For the text-containing cell, return its midpoint in [x, y] coordinate format. 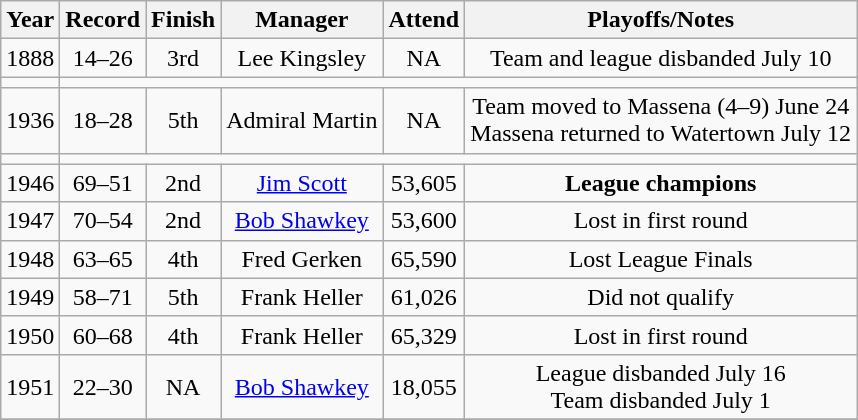
Fred Gerken [302, 259]
League disbanded July 16 Team disbanded July 1 [661, 386]
70–54 [103, 221]
1888 [30, 58]
Year [30, 20]
1949 [30, 297]
1948 [30, 259]
18,055 [424, 386]
Playoffs/Notes [661, 20]
1936 [30, 120]
1946 [30, 183]
18–28 [103, 120]
1951 [30, 386]
Did not qualify [661, 297]
1947 [30, 221]
Team and league disbanded July 10 [661, 58]
Lee Kingsley [302, 58]
65,590 [424, 259]
Manager [302, 20]
60–68 [103, 335]
14–26 [103, 58]
Admiral Martin [302, 120]
65,329 [424, 335]
League champions [661, 183]
Finish [184, 20]
61,026 [424, 297]
Attend [424, 20]
63–65 [103, 259]
53,605 [424, 183]
Record [103, 20]
58–71 [103, 297]
Lost League Finals [661, 259]
3rd [184, 58]
53,600 [424, 221]
Team moved to Massena (4–9) June 24 Massena returned to Watertown July 12 [661, 120]
22–30 [103, 386]
Jim Scott [302, 183]
69–51 [103, 183]
1950 [30, 335]
